Search for the cell housing the specified text and yield its [X, Y] center coordinate. 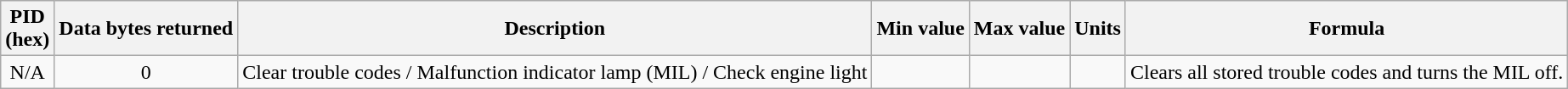
Units [1098, 29]
0 [146, 72]
Min value [920, 29]
PID(hex) [27, 29]
N/A [27, 72]
Clear trouble codes / Malfunction indicator lamp (MIL) / Check engine light [555, 72]
Max value [1019, 29]
Formula [1346, 29]
Data bytes returned [146, 29]
Clears all stored trouble codes and turns the MIL off. [1346, 72]
Description [555, 29]
